Output the [x, y] coordinate of the center of the cell containing the given text.  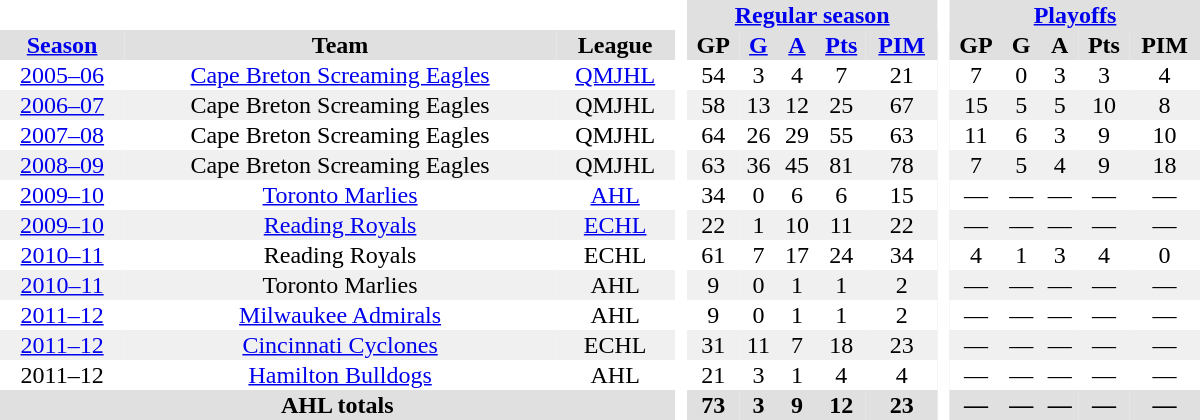
58 [713, 105]
Milwaukee Admirals [340, 315]
31 [713, 345]
League [616, 45]
2008–09 [62, 165]
2005–06 [62, 75]
55 [841, 135]
81 [841, 165]
AHL totals [337, 405]
25 [841, 105]
17 [798, 255]
45 [798, 165]
Playoffs [1075, 15]
Regular season [812, 15]
13 [758, 105]
Team [340, 45]
Hamilton Bulldogs [340, 375]
73 [713, 405]
29 [798, 135]
2006–07 [62, 105]
78 [902, 165]
61 [713, 255]
Season [62, 45]
67 [902, 105]
24 [841, 255]
26 [758, 135]
54 [713, 75]
36 [758, 165]
8 [1164, 105]
Cincinnati Cyclones [340, 345]
64 [713, 135]
2007–08 [62, 135]
